Find where the given text appears and provide that cell's center as (X, Y) coordinate. 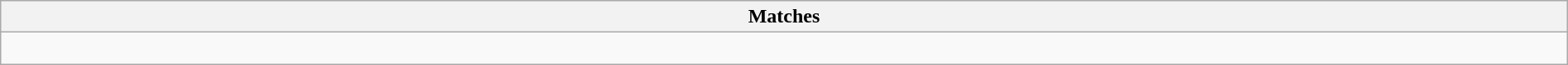
Matches (784, 17)
